Scan for the cell matching the given text and deliver its (x, y) coordinate at center. 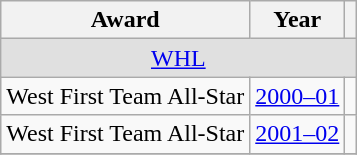
2000–01 (298, 96)
2001–02 (298, 134)
Year (298, 20)
WHL (178, 58)
Award (126, 20)
